Search for the cell housing the specified text and yield its [X, Y] center coordinate. 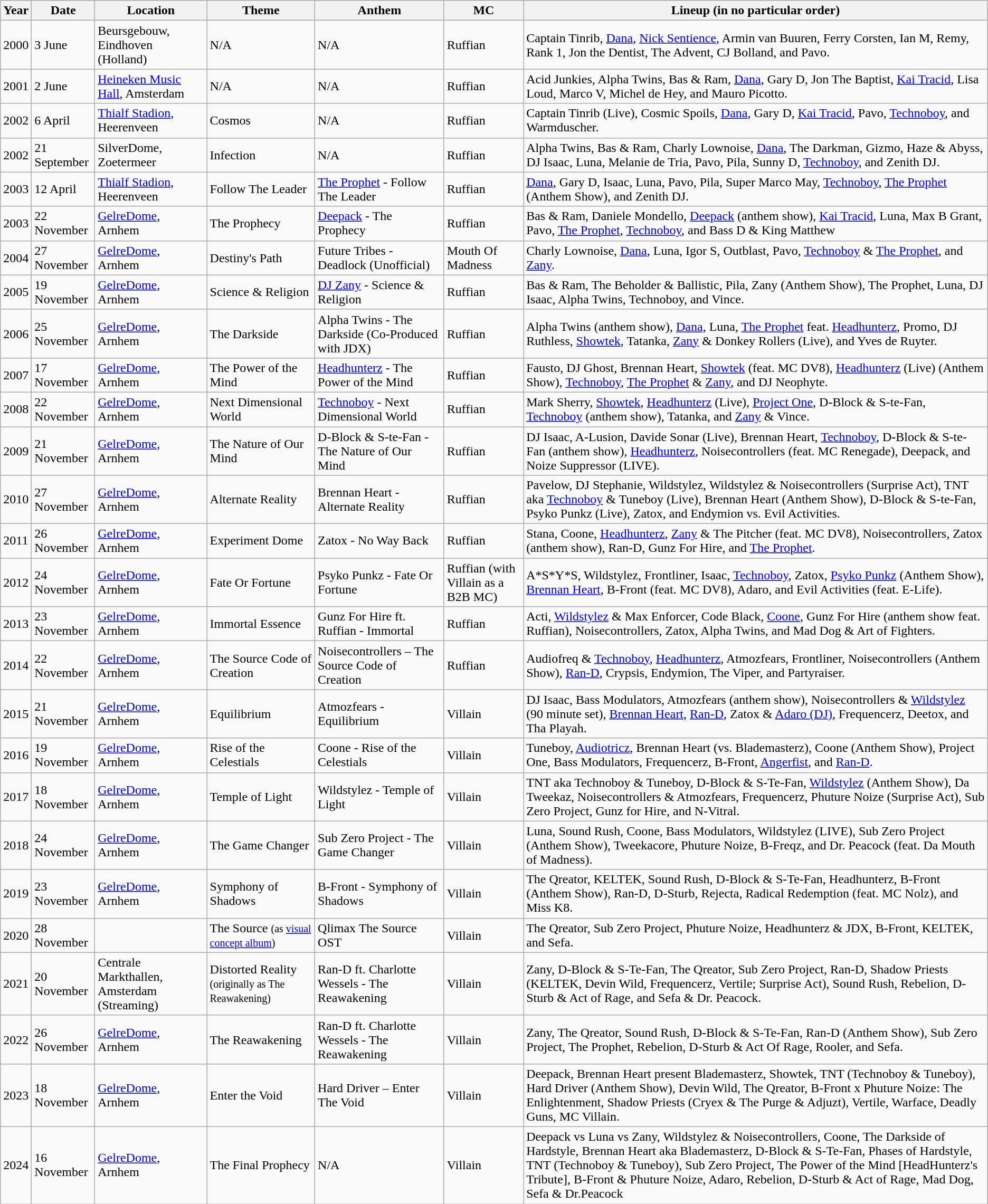
Immortal Essence [261, 624]
Centrale Markthallen, Amsterdam (Streaming) [151, 983]
The Final Prophecy [261, 1165]
Wildstylez - Temple of Light [380, 797]
12 April [63, 189]
2010 [16, 500]
Brennan Heart - Alternate Reality [380, 500]
2 June [63, 87]
2017 [16, 797]
2016 [16, 756]
2001 [16, 87]
2009 [16, 451]
Charly Lownoise, Dana, Luna, Igor S, Outblast, Pavo, Technoboy & The Prophet, and Zany. [756, 257]
Location [151, 11]
Next Dimensional World [261, 409]
Temple of Light [261, 797]
Bas & Ram, The Beholder & Ballistic, Pila, Zany (Anthem Show), The Prophet, Luna, DJ Isaac, Alpha Twins, Technoboy, and Vince. [756, 292]
Gunz For Hire ft. Ruffian - Immortal [380, 624]
Alternate Reality [261, 500]
3 June [63, 45]
Deepack - The Prophecy [380, 224]
Acid Junkies, Alpha Twins, Bas & Ram, Dana, Gary D, Jon The Baptist, Kai Tracid, Lisa Loud, Marco V, Michel de Hey, and Mauro Picotto. [756, 87]
Heineken Music Hall, Amsterdam [151, 87]
Symphony of Shadows [261, 894]
The Source (as visual concept album) [261, 935]
2005 [16, 292]
Tuneboy, Audiotricz, Brennan Heart (vs. Blademasterz), Coone (Anthem Show), Project One, Bass Modulators, Frequencerz, B-Front, Angerfist, and Ran-D. [756, 756]
Experiment Dome [261, 541]
Atmozfears - Equilibrium [380, 714]
The Game Changer [261, 845]
2020 [16, 935]
Bas & Ram, Daniele Mondello, Deepack (anthem show), Kai Tracid, Luna, Max B Grant, Pavo, The Prophet, Technoboy, and Bass D & King Matthew [756, 224]
The Source Code of Creation [261, 665]
2024 [16, 1165]
Mouth Of Madness [483, 257]
The Darkside [261, 333]
Science & Religion [261, 292]
Audiofreq & Technoboy, Headhunterz, Atmozfears, Frontliner, Noisecontrollers (Anthem Show), Ran-D, Crypsis, Endymion, The Viper, and Partyraiser. [756, 665]
MC [483, 11]
Year [16, 11]
6 April [63, 120]
Headhunterz - The Power of the Mind [380, 375]
The Nature of Our Mind [261, 451]
Anthem [380, 11]
Cosmos [261, 120]
2019 [16, 894]
The Qreator, Sub Zero Project, Phuture Noize, Headhunterz & JDX, B-Front, KELTEK, and Sefa. [756, 935]
Mark Sherry, Showtek, Headhunterz (Live), Project One, D-Block & S-te-Fan, Technoboy (anthem show), Tatanka, and Zany & Vince. [756, 409]
Qlimax The Source OST [380, 935]
Rise of the Celestials [261, 756]
The Prophet - Follow The Leader [380, 189]
Hard Driver – Enter The Void [380, 1095]
Coone - Rise of the Celestials [380, 756]
Captain Tinrib (Live), Cosmic Spoils, Dana, Gary D, Kai Tracid, Pavo, Technoboy, and Warmduscher. [756, 120]
2023 [16, 1095]
Zatox - No Way Back [380, 541]
Technoboy - Next Dimensional World [380, 409]
2006 [16, 333]
B-Front - Symphony of Shadows [380, 894]
Psyko Punkz - Fate Or Fortune [380, 582]
Ruffian (with Villain as a B2B MC) [483, 582]
The Prophecy [261, 224]
28 November [63, 935]
Theme [261, 11]
2012 [16, 582]
2018 [16, 845]
Noisecontrollers – The Source Code of Creation [380, 665]
DJ Zany - Science & Religion [380, 292]
Equilibrium [261, 714]
17 November [63, 375]
2015 [16, 714]
Destiny's Path [261, 257]
Lineup (in no particular order) [756, 11]
2013 [16, 624]
Sub Zero Project - The Game Changer [380, 845]
Infection [261, 155]
2000 [16, 45]
16 November [63, 1165]
2022 [16, 1039]
The Power of the Mind [261, 375]
Fausto, DJ Ghost, Brennan Heart, Showtek (feat. MC DV8), Headhunterz (Live) (Anthem Show), Technoboy, The Prophet & Zany, and DJ Neophyte. [756, 375]
Enter the Void [261, 1095]
Dana, Gary D, Isaac, Luna, Pavo, Pila, Super Marco May, Technoboy, The Prophet (Anthem Show), and Zenith DJ. [756, 189]
Stana, Coone, Headhunterz, Zany & The Pitcher (feat. MC DV8), Noisecontrollers, Zatox (anthem show), Ran-D, Gunz For Hire, and The Prophet. [756, 541]
Distorted Reality (originally as The Reawakening) [261, 983]
21 September [63, 155]
SilverDome, Zoetermeer [151, 155]
Date [63, 11]
Beursgebouw, Eindhoven (Holland) [151, 45]
2007 [16, 375]
Alpha Twins - The Darkside (Co-Produced with JDX) [380, 333]
2011 [16, 541]
2014 [16, 665]
25 November [63, 333]
Captain Tinrib, Dana, Nick Sentience, Armin van Buuren, Ferry Corsten, Ian M, Remy, Rank 1, Jon the Dentist, The Advent, CJ Bolland, and Pavo. [756, 45]
The Reawakening [261, 1039]
20 November [63, 983]
2004 [16, 257]
D-Block & S-te-Fan - The Nature of Our Mind [380, 451]
Follow The Leader [261, 189]
Future Tribes - Deadlock (Unofficial) [380, 257]
Fate Or Fortune [261, 582]
2008 [16, 409]
2021 [16, 983]
